Provide the (X, Y) coordinate of the cell's center where the given text is located.  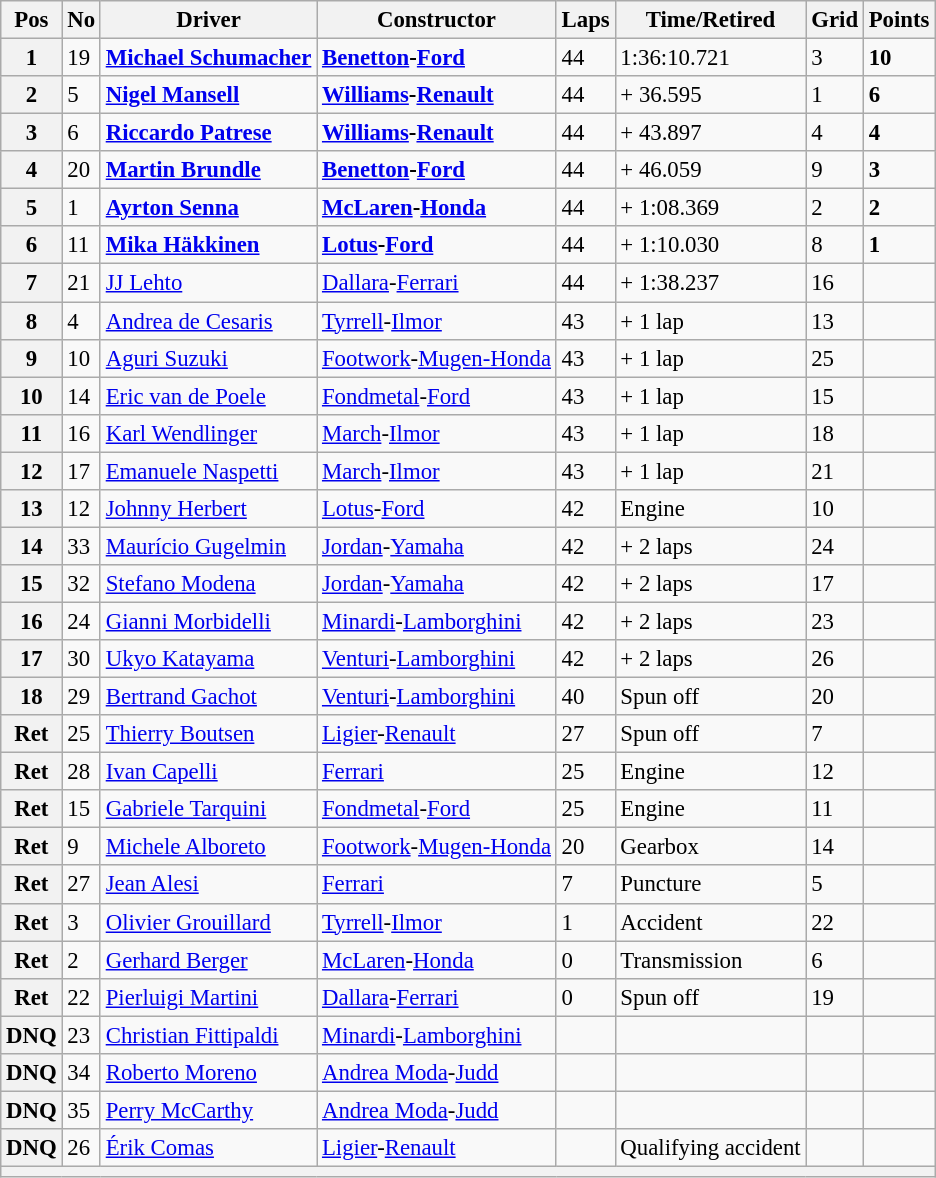
Maurício Gugelmin (208, 546)
Ivan Capelli (208, 772)
Laps (586, 20)
Gearbox (710, 847)
Driver (208, 20)
Gerhard Berger (208, 960)
Martin Brundle (208, 170)
Gianni Morbidelli (208, 621)
Accident (710, 922)
Johnny Herbert (208, 509)
33 (81, 546)
30 (81, 659)
Eric van de Poele (208, 396)
Nigel Mansell (208, 95)
Transmission (710, 960)
Time/Retired (710, 20)
Stefano Modena (208, 584)
+ 1:10.030 (710, 245)
Perry McCarthy (208, 1110)
+ 1:38.237 (710, 283)
1:36:10.721 (710, 58)
Bertrand Gachot (208, 697)
Gabriele Tarquini (208, 809)
JJ Lehto (208, 283)
+ 1:08.369 (710, 208)
Constructor (437, 20)
Pos (32, 20)
Érik Comas (208, 1148)
Michele Alboreto (208, 847)
Points (898, 20)
Grid (834, 20)
Aguri Suzuki (208, 358)
Andrea de Cesaris (208, 321)
32 (81, 584)
Puncture (710, 885)
No (81, 20)
+ 46.059 (710, 170)
28 (81, 772)
29 (81, 697)
Emanuele Naspetti (208, 471)
+ 36.595 (710, 95)
Pierluigi Martini (208, 997)
Ukyo Katayama (208, 659)
Roberto Moreno (208, 1073)
34 (81, 1073)
40 (586, 697)
Jean Alesi (208, 885)
Riccardo Patrese (208, 133)
Olivier Grouillard (208, 922)
+ 43.897 (710, 133)
Qualifying accident (710, 1148)
35 (81, 1110)
Ayrton Senna (208, 208)
Christian Fittipaldi (208, 1035)
Karl Wendlinger (208, 433)
Michael Schumacher (208, 58)
Thierry Boutsen (208, 734)
Mika Häkkinen (208, 245)
